Provide the (x, y) coordinate of the cell's center where the given text is located.  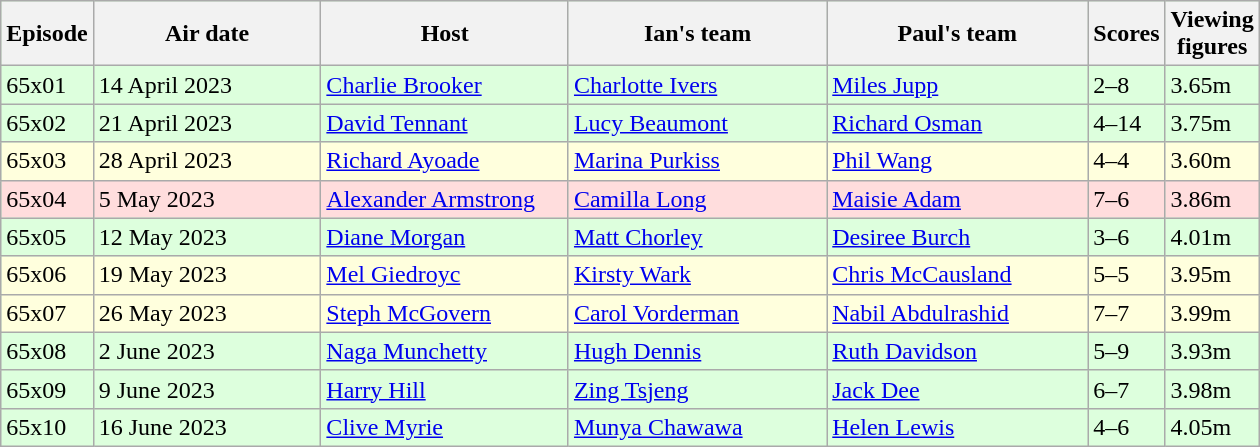
Viewing figures (1212, 34)
12 May 2023 (207, 237)
5 May 2023 (207, 199)
Steph McGovern (445, 313)
Munya Chawawa (697, 427)
Kirsty Wark (697, 275)
Paul's team (958, 34)
3.93m (1212, 351)
26 May 2023 (207, 313)
7–6 (1126, 199)
19 May 2023 (207, 275)
Harry Hill (445, 389)
Miles Jupp (958, 85)
Helen Lewis (958, 427)
Lucy Beaumont (697, 123)
65x06 (47, 275)
Phil Wang (958, 161)
65x04 (47, 199)
16 June 2023 (207, 427)
21 April 2023 (207, 123)
Richard Ayoade (445, 161)
Charlotte Ivers (697, 85)
Scores (1126, 34)
4.01m (1212, 237)
Alexander Armstrong (445, 199)
Nabil Abdulrashid (958, 313)
3.95m (1212, 275)
Air date (207, 34)
28 April 2023 (207, 161)
3.60m (1212, 161)
4.05m (1212, 427)
Episode (47, 34)
Marina Purkiss (697, 161)
Carol Vorderman (697, 313)
5–5 (1126, 275)
4–4 (1126, 161)
3–6 (1126, 237)
9 June 2023 (207, 389)
David Tennant (445, 123)
Camilla Long (697, 199)
Matt Chorley (697, 237)
4–6 (1126, 427)
Mel Giedroyc (445, 275)
65x09 (47, 389)
3.86m (1212, 199)
Chris McCausland (958, 275)
65x05 (47, 237)
65x08 (47, 351)
5–9 (1126, 351)
2–8 (1126, 85)
65x02 (47, 123)
65x07 (47, 313)
Zing Tsjeng (697, 389)
7–7 (1126, 313)
3.65m (1212, 85)
Diane Morgan (445, 237)
Hugh Dennis (697, 351)
3.98m (1212, 389)
Maisie Adam (958, 199)
3.75m (1212, 123)
6–7 (1126, 389)
Clive Myrie (445, 427)
3.99m (1212, 313)
14 April 2023 (207, 85)
65x01 (47, 85)
Naga Munchetty (445, 351)
Desiree Burch (958, 237)
2 June 2023 (207, 351)
Richard Osman (958, 123)
65x10 (47, 427)
Ruth Davidson (958, 351)
4–14 (1126, 123)
Ian's team (697, 34)
Charlie Brooker (445, 85)
Jack Dee (958, 389)
Host (445, 34)
65x03 (47, 161)
